From the cell containing the given text, extract its center point as [x, y] coordinate. 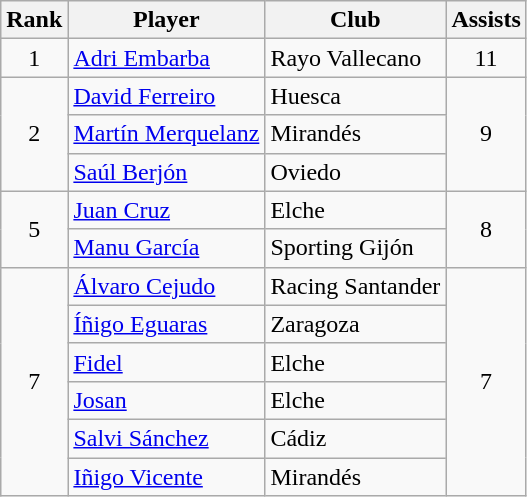
Fidel [166, 362]
Rayo Vallecano [356, 58]
Adri Embarba [166, 58]
Rank [34, 20]
Club [356, 20]
Saúl Berjón [166, 172]
2 [34, 134]
Álvaro Cejudo [166, 286]
Racing Santander [356, 286]
Cádiz [356, 438]
Juan Cruz [166, 210]
Sporting Gijón [356, 248]
Zaragoza [356, 324]
5 [34, 229]
Oviedo [356, 172]
Salvi Sánchez [166, 438]
Iñigo Vicente [166, 477]
Martín Merquelanz [166, 134]
Josan [166, 400]
Assists [486, 20]
Player [166, 20]
1 [34, 58]
Huesca [356, 96]
9 [486, 134]
8 [486, 229]
David Ferreiro [166, 96]
11 [486, 58]
Manu García [166, 248]
Íñigo Eguaras [166, 324]
